Identify which cell holds the provided text, then report its [X, Y] central coordinate. 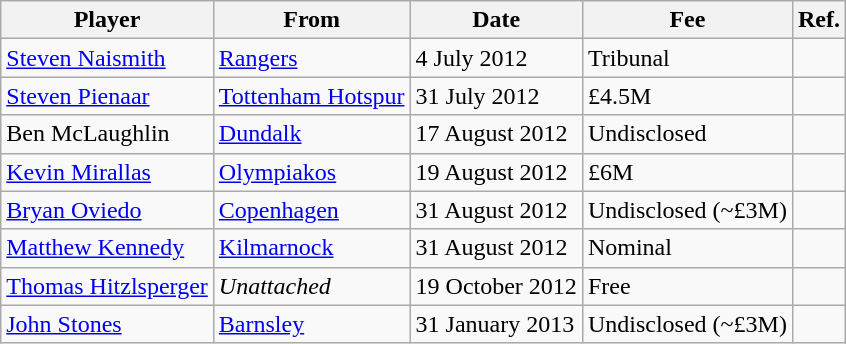
Date [496, 20]
Steven Naismith [108, 58]
£6M [687, 172]
Bryan Oviedo [108, 210]
Free [687, 286]
Steven Pienaar [108, 96]
Ben McLaughlin [108, 134]
Thomas Hitzlsperger [108, 286]
Undisclosed [687, 134]
Olympiakos [312, 172]
Barnsley [312, 324]
Kevin Mirallas [108, 172]
John Stones [108, 324]
19 August 2012 [496, 172]
17 August 2012 [496, 134]
Matthew Kennedy [108, 248]
Rangers [312, 58]
Player [108, 20]
4 July 2012 [496, 58]
Unattached [312, 286]
31 July 2012 [496, 96]
Nominal [687, 248]
Tottenham Hotspur [312, 96]
Dundalk [312, 134]
£4.5M [687, 96]
Copenhagen [312, 210]
Fee [687, 20]
31 January 2013 [496, 324]
19 October 2012 [496, 286]
Ref. [818, 20]
From [312, 20]
Kilmarnock [312, 248]
Tribunal [687, 58]
